For the text-containing cell, return its midpoint in [X, Y] coordinate format. 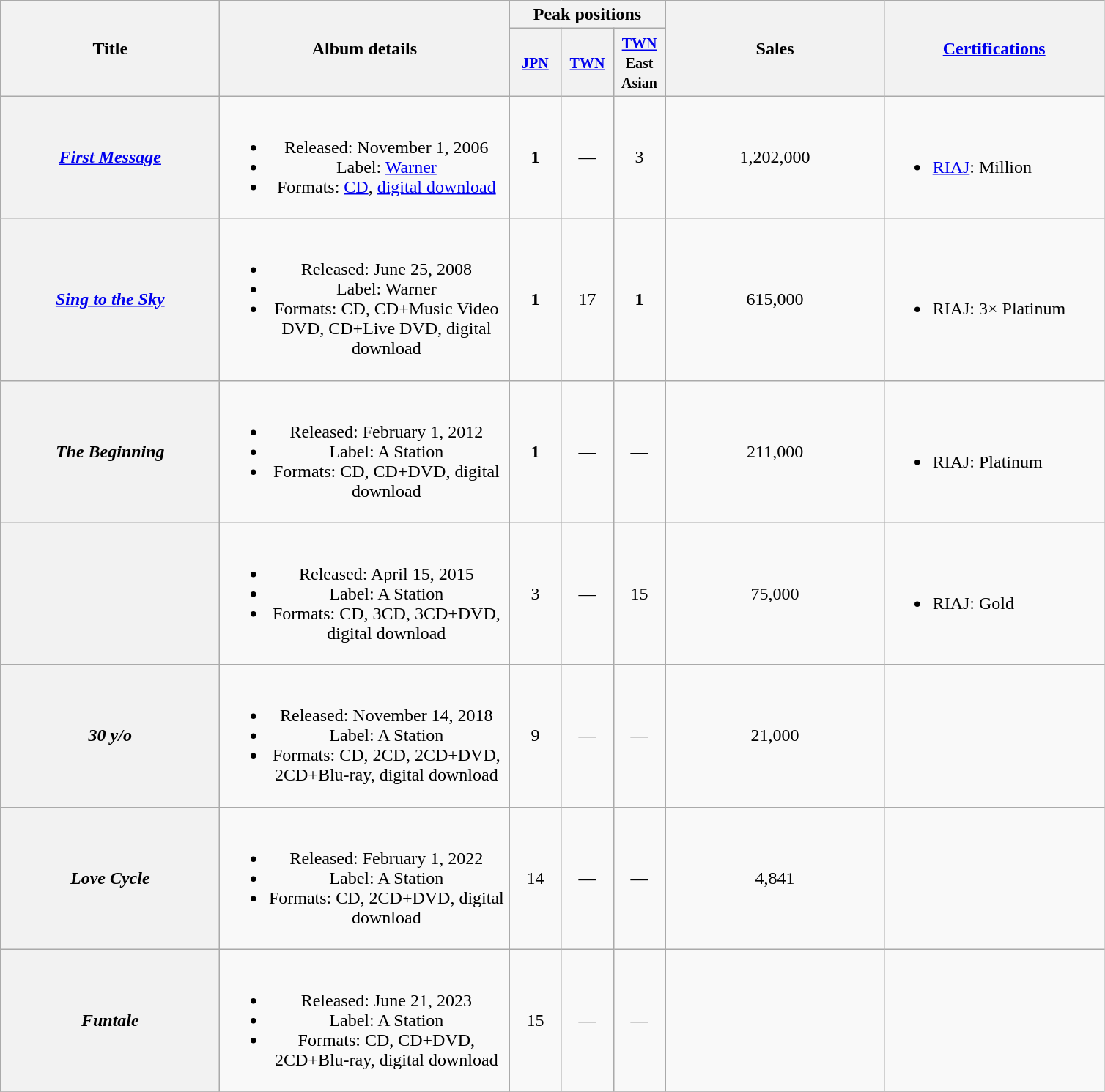
RIAJ: Million [994, 157]
Peak positions [588, 15]
Released: November 14, 2018Label: A StationFormats: CD, 2CD, 2CD+DVD, 2CD+Blu-ray, digital download [365, 736]
Released: November 1, 2006Label: WarnerFormats: CD, digital download [365, 157]
14 [535, 878]
4,841 [775, 878]
RIAJ: Platinum [994, 451]
9 [535, 736]
Released: June 25, 2008Label: WarnerFormats: CD, CD+Music Video DVD, CD+Live DVD, digital download [365, 299]
Title [110, 48]
211,000 [775, 451]
17 [588, 299]
Released: February 1, 2022Label: A StationFormats: CD, 2CD+DVD, digital download [365, 878]
Certifications [994, 48]
First Message [110, 157]
Album details [365, 48]
Funtale [110, 1020]
Sing to the Sky [110, 299]
TWN East Asian [639, 62]
21,000 [775, 736]
TWN [588, 62]
Released: June 21, 2023Label: A StationFormats: CD, CD+DVD, 2CD+Blu-ray, digital download [365, 1020]
Released: February 1, 2012Label: A StationFormats: CD, CD+DVD, digital download [365, 451]
Love Cycle [110, 878]
RIAJ: Gold [994, 594]
The Beginning [110, 451]
RIAJ: 3× Platinum [994, 299]
30 y/o [110, 736]
1,202,000 [775, 157]
JPN [535, 62]
75,000 [775, 594]
Sales [775, 48]
Released: April 15, 2015Label: A StationFormats: CD, 3CD, 3CD+DVD, digital download [365, 594]
615,000 [775, 299]
